Capture the cell that displays the provided text and extract its [X, Y] central coordinate. 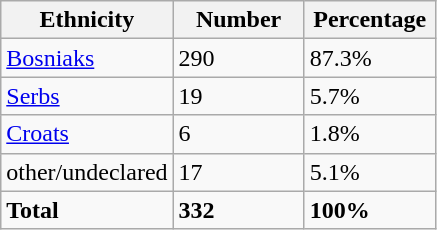
Bosniaks [87, 58]
17 [238, 172]
Croats [87, 134]
6 [238, 134]
Percentage [370, 20]
Number [238, 20]
5.1% [370, 172]
Total [87, 210]
100% [370, 210]
290 [238, 58]
87.3% [370, 58]
other/undeclared [87, 172]
Serbs [87, 96]
19 [238, 96]
1.8% [370, 134]
5.7% [370, 96]
332 [238, 210]
Ethnicity [87, 20]
